Find where the given text appears and provide that cell's center as [X, Y] coordinate. 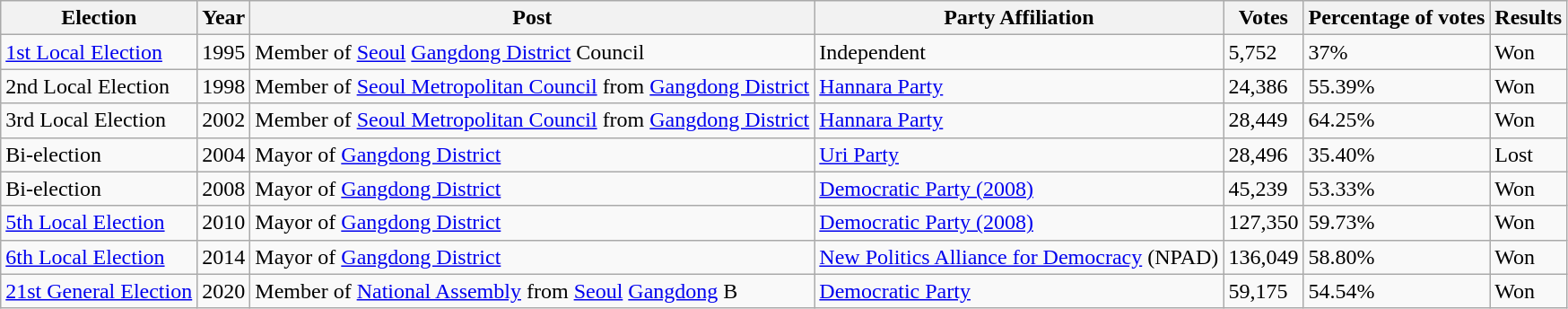
37% [1397, 52]
2014 [224, 257]
Member of Seoul Gangdong District Council [533, 52]
Percentage of votes [1397, 18]
2nd Local Election [99, 86]
Lost [1529, 154]
Votes [1263, 18]
1998 [224, 86]
3rd Local Election [99, 120]
28,496 [1263, 154]
24,386 [1263, 86]
2002 [224, 120]
45,239 [1263, 189]
5,752 [1263, 52]
Year [224, 18]
5th Local Election [99, 223]
35.40% [1397, 154]
Party Affiliation [1019, 18]
6th Local Election [99, 257]
2008 [224, 189]
Post [533, 18]
59,175 [1263, 291]
136,049 [1263, 257]
Uri Party [1019, 154]
Results [1529, 18]
2010 [224, 223]
28,449 [1263, 120]
58.80% [1397, 257]
1st Local Election [99, 52]
Democratic Party [1019, 291]
54.54% [1397, 291]
1995 [224, 52]
Independent [1019, 52]
Member of National Assembly from Seoul Gangdong B [533, 291]
New Politics Alliance for Democracy (NPAD) [1019, 257]
59.73% [1397, 223]
2020 [224, 291]
2004 [224, 154]
64.25% [1397, 120]
21st General Election [99, 291]
53.33% [1397, 189]
127,350 [1263, 223]
Election [99, 18]
55.39% [1397, 86]
